Locate the cell with the specified text and output its [x, y] center coordinate. 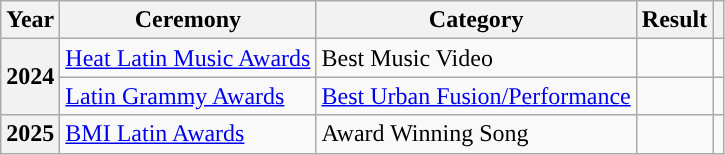
Best Urban Fusion/Performance [476, 96]
BMI Latin Awards [188, 134]
Ceremony [188, 20]
Category [476, 20]
Latin Grammy Awards [188, 96]
2025 [30, 134]
Heat Latin Music Awards [188, 58]
Award Winning Song [476, 134]
2024 [30, 77]
Result [674, 20]
Best Music Video [476, 58]
Year [30, 20]
